From the cell containing the given text, extract its center point as [X, Y] coordinate. 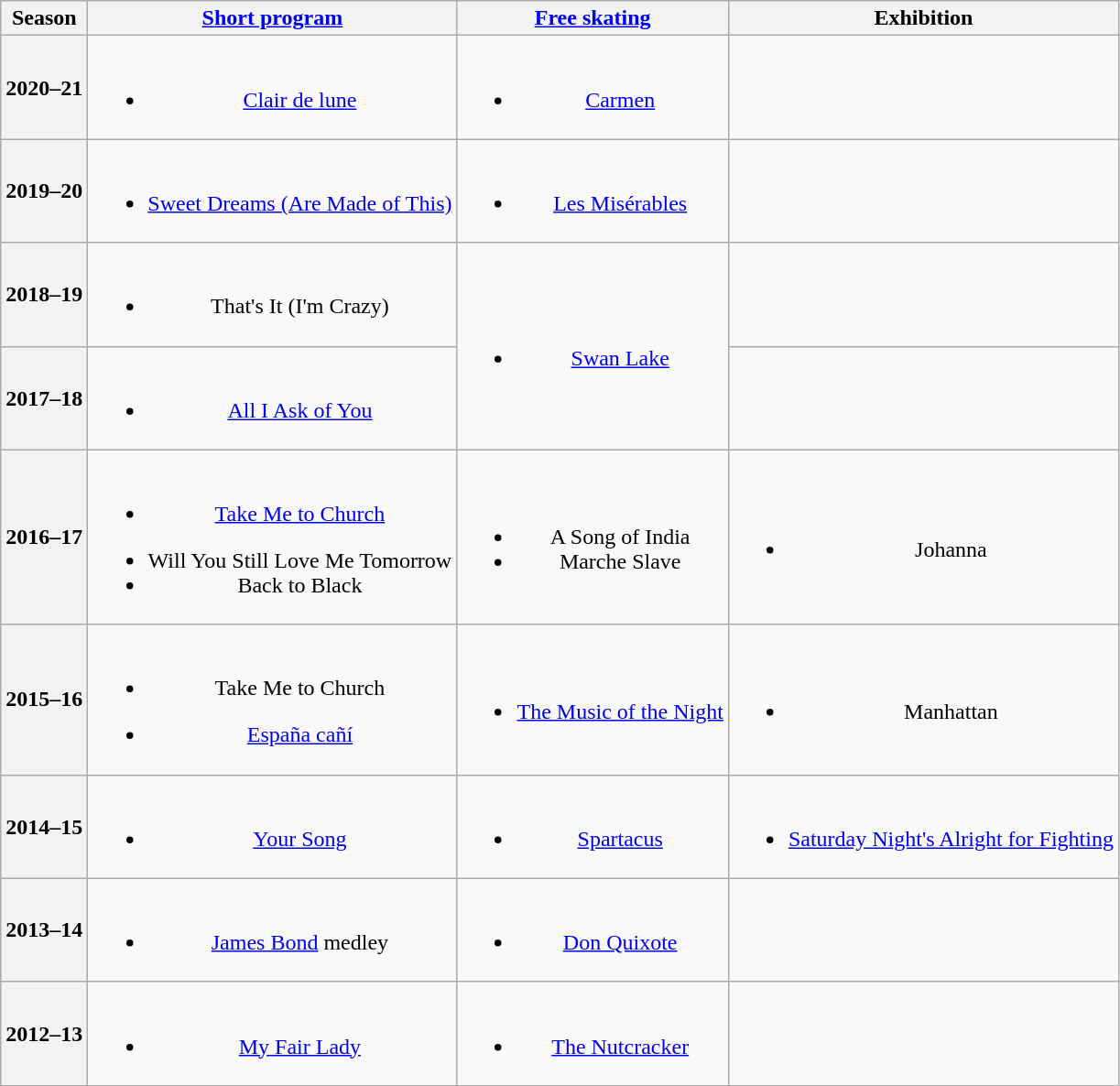
Swan Lake [593, 346]
A Song of India Marche Slave [593, 537]
Spartacus [593, 826]
2018–19 [44, 295]
2012–13 [44, 1033]
Johanna [923, 537]
The Nutcracker [593, 1033]
Short program [273, 18]
2015–16 [44, 700]
That's It (I'm Crazy) [273, 295]
My Fair Lady [273, 1033]
2020–21 [44, 88]
2016–17 [44, 537]
2019–20 [44, 190]
Carmen [593, 88]
Exhibition [923, 18]
The Music of the Night [593, 700]
Saturday Night's Alright for Fighting [923, 826]
2014–15 [44, 826]
2013–14 [44, 930]
Manhattan [923, 700]
Don Quixote [593, 930]
Free skating [593, 18]
Clair de lune [273, 88]
Take Me to Church Will You Still Love Me TomorrowBack to Black [273, 537]
James Bond medley [273, 930]
Les Misérables [593, 190]
All I Ask of You [273, 397]
Take Me to Church España cañí [273, 700]
Your Song [273, 826]
2017–18 [44, 397]
Season [44, 18]
Sweet Dreams (Are Made of This) [273, 190]
